Search for the cell housing the specified text and yield its (X, Y) center coordinate. 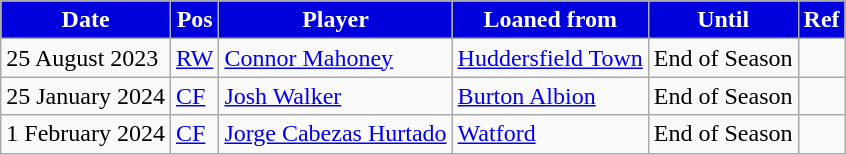
Player (336, 20)
Huddersfield Town (550, 58)
Pos (194, 20)
Until (723, 20)
25 January 2024 (86, 96)
25 August 2023 (86, 58)
Burton Albion (550, 96)
Watford (550, 134)
1 February 2024 (86, 134)
Josh Walker (336, 96)
Date (86, 20)
Jorge Cabezas Hurtado (336, 134)
Ref (822, 20)
Loaned from (550, 20)
RW (194, 58)
Connor Mahoney (336, 58)
